Provide the (x, y) coordinate of the cell's center where the given text is located.  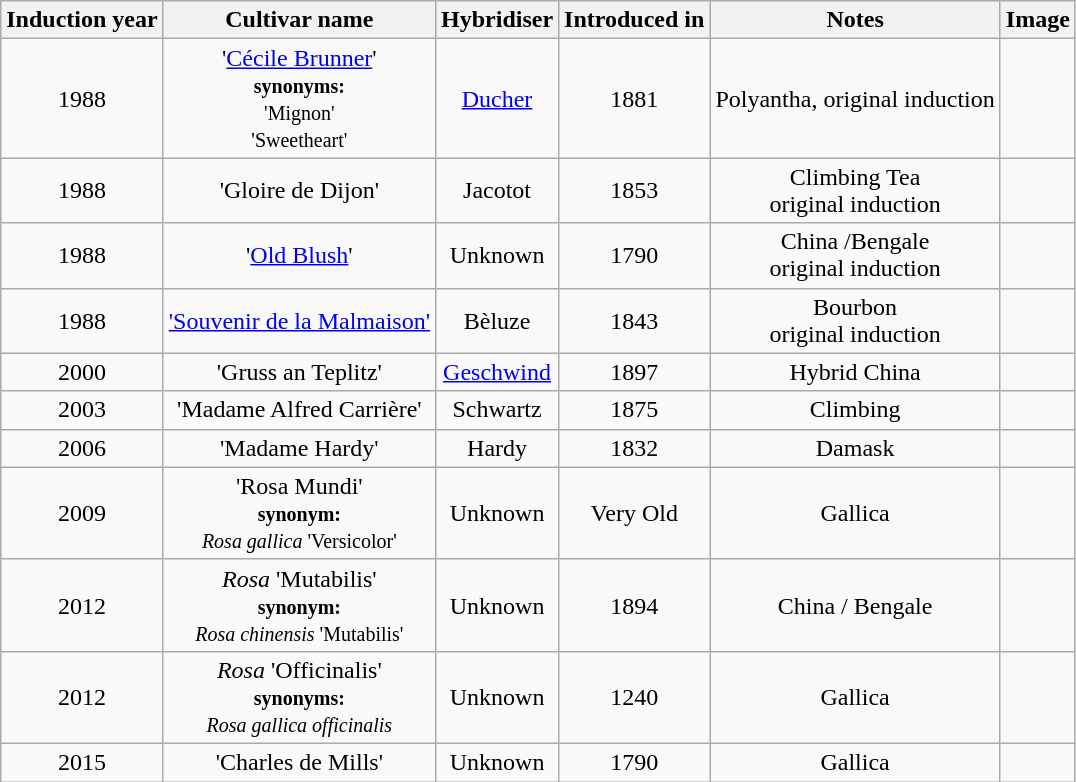
2009 (82, 513)
'Gruss an Teplitz' (299, 372)
1240 (634, 697)
Induction year (82, 20)
Bèluze (498, 320)
Notes (855, 20)
1853 (634, 190)
Very Old (634, 513)
Hybrid China (855, 372)
Jacotot (498, 190)
Bourbon original induction (855, 320)
China / Bengale (855, 605)
Hybridiser (498, 20)
'Cécile Brunner'synonyms:'Mignon''Sweetheart' (299, 98)
China /Bengale original induction (855, 256)
2000 (82, 372)
Damask (855, 448)
1875 (634, 410)
Ducher (498, 98)
2006 (82, 448)
Rosa 'Mutabilis'synonym:Rosa chinensis 'Mutabilis' (299, 605)
Climbing (855, 410)
Image (1038, 20)
Climbing Tea original induction (855, 190)
Rosa 'Officinalis'synonyms:Rosa gallica officinalis (299, 697)
1897 (634, 372)
'Gloire de Dijon' (299, 190)
'Old Blush' (299, 256)
Hardy (498, 448)
'Souvenir de la Malmaison' (299, 320)
'Madame Hardy' (299, 448)
Geschwind (498, 372)
2003 (82, 410)
1894 (634, 605)
'Madame Alfred Carrière' (299, 410)
1843 (634, 320)
'Rosa Mundi'synonym:Rosa gallica 'Versicolor' (299, 513)
2015 (82, 762)
Introduced in (634, 20)
Cultivar name (299, 20)
1881 (634, 98)
'Charles de Mills' (299, 762)
Schwartz (498, 410)
Polyantha, original induction (855, 98)
1832 (634, 448)
